Determine the (x, y) coordinate at the center of the cell enclosing the given text.  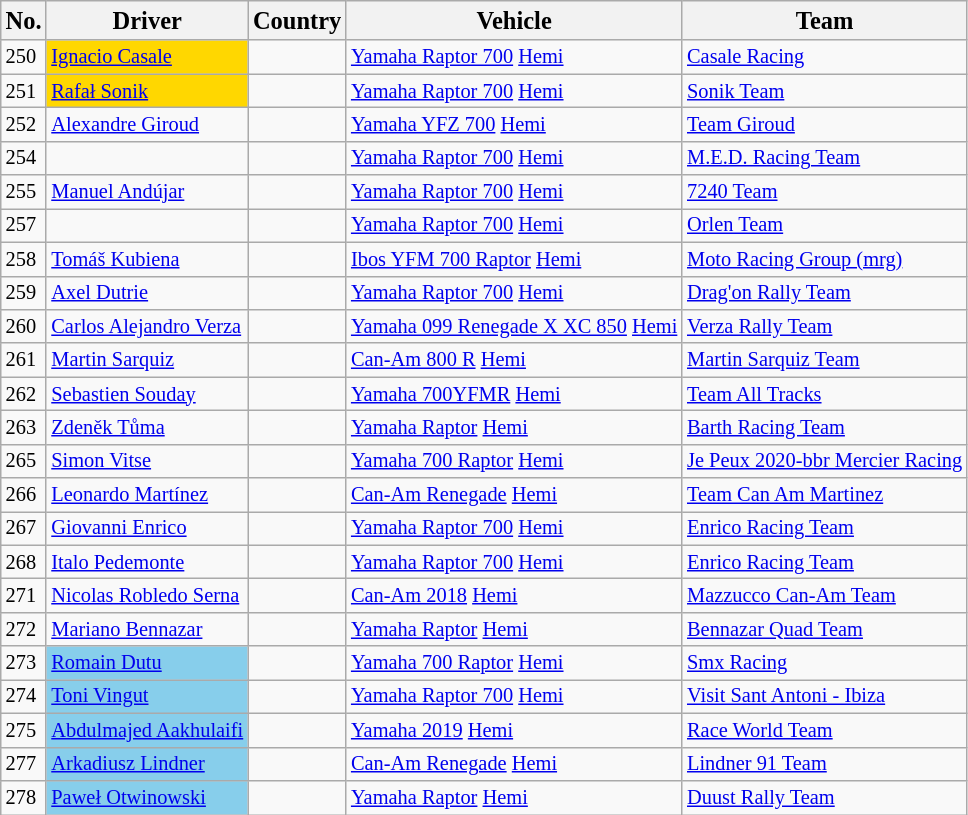
Visit Sant Antoni - Ibiza (824, 696)
Manuel Andújar (147, 192)
Ignacio Casale (147, 57)
274 (24, 696)
Alexandre Giroud (147, 124)
Arkadiusz Lindner (147, 764)
Romain Dutu (147, 663)
Drag'on Rally Team (824, 293)
257 (24, 225)
260 (24, 326)
Lindner 91 Team (824, 764)
No. (24, 20)
267 (24, 528)
Team (824, 20)
254 (24, 158)
Casale Racing (824, 57)
Zdeněk Tůma (147, 427)
275 (24, 730)
258 (24, 259)
255 (24, 192)
Rafał Sonik (147, 91)
Leonardo Martínez (147, 495)
Italo Pedemonte (147, 562)
259 (24, 293)
268 (24, 562)
Duust Rally Team (824, 797)
Yamaha 099 Renegade X XC 850 Hemi (514, 326)
271 (24, 595)
Axel Dutrie (147, 293)
Country (297, 20)
7240 Team (824, 192)
272 (24, 629)
Giovanni Enrico (147, 528)
266 (24, 495)
Smx Racing (824, 663)
277 (24, 764)
261 (24, 360)
Yamaha 700YFMR Hemi (514, 394)
Ibos YFM 700 Raptor Hemi (514, 259)
Race World Team (824, 730)
Martin Sarquiz (147, 360)
Team Can Am Martinez (824, 495)
262 (24, 394)
Driver (147, 20)
Toni Vingut (147, 696)
Yamaha YFZ 700 Hemi (514, 124)
Sonik Team (824, 91)
250 (24, 57)
Bennazar Quad Team (824, 629)
Moto Racing Group (mrg) (824, 259)
Simon Vitse (147, 461)
273 (24, 663)
Can-Am 800 R Hemi (514, 360)
Verza Rally Team (824, 326)
Mariano Bennazar (147, 629)
Barth Racing Team (824, 427)
Tomáš Kubiena (147, 259)
Nicolas Robledo Serna (147, 595)
Vehicle (514, 20)
278 (24, 797)
Team Giroud (824, 124)
Yamaha 2019 Hemi (514, 730)
Carlos Alejandro Verza (147, 326)
263 (24, 427)
Team All Tracks (824, 394)
265 (24, 461)
252 (24, 124)
Je Peux 2020-bbr Mercier Racing (824, 461)
Sebastien Souday (147, 394)
251 (24, 91)
Orlen Team (824, 225)
Can-Am 2018 Hemi (514, 595)
Abdulmajed Aakhulaifi (147, 730)
Paweł Otwinowski (147, 797)
Martin Sarquiz Team (824, 360)
M.E.D. Racing Team (824, 158)
Mazzucco Can-Am Team (824, 595)
